Output the [x, y] coordinate of the center of the cell containing the given text.  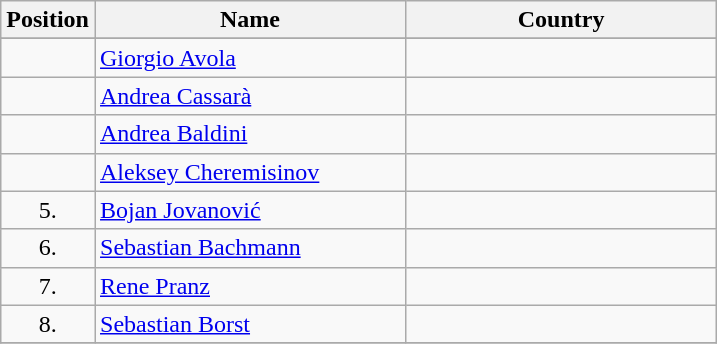
Name [250, 20]
Sebastian Borst [250, 324]
5. [48, 210]
Andrea Baldini [250, 134]
6. [48, 248]
7. [48, 286]
Giorgio Avola [250, 58]
Sebastian Bachmann [250, 248]
Andrea Cassarà [250, 96]
Aleksey Cheremisinov [250, 172]
Rene Pranz [250, 286]
Country [562, 20]
Bojan Jovanović [250, 210]
Position [48, 20]
8. [48, 324]
